Find where the given text appears and provide that cell's center as (X, Y) coordinate. 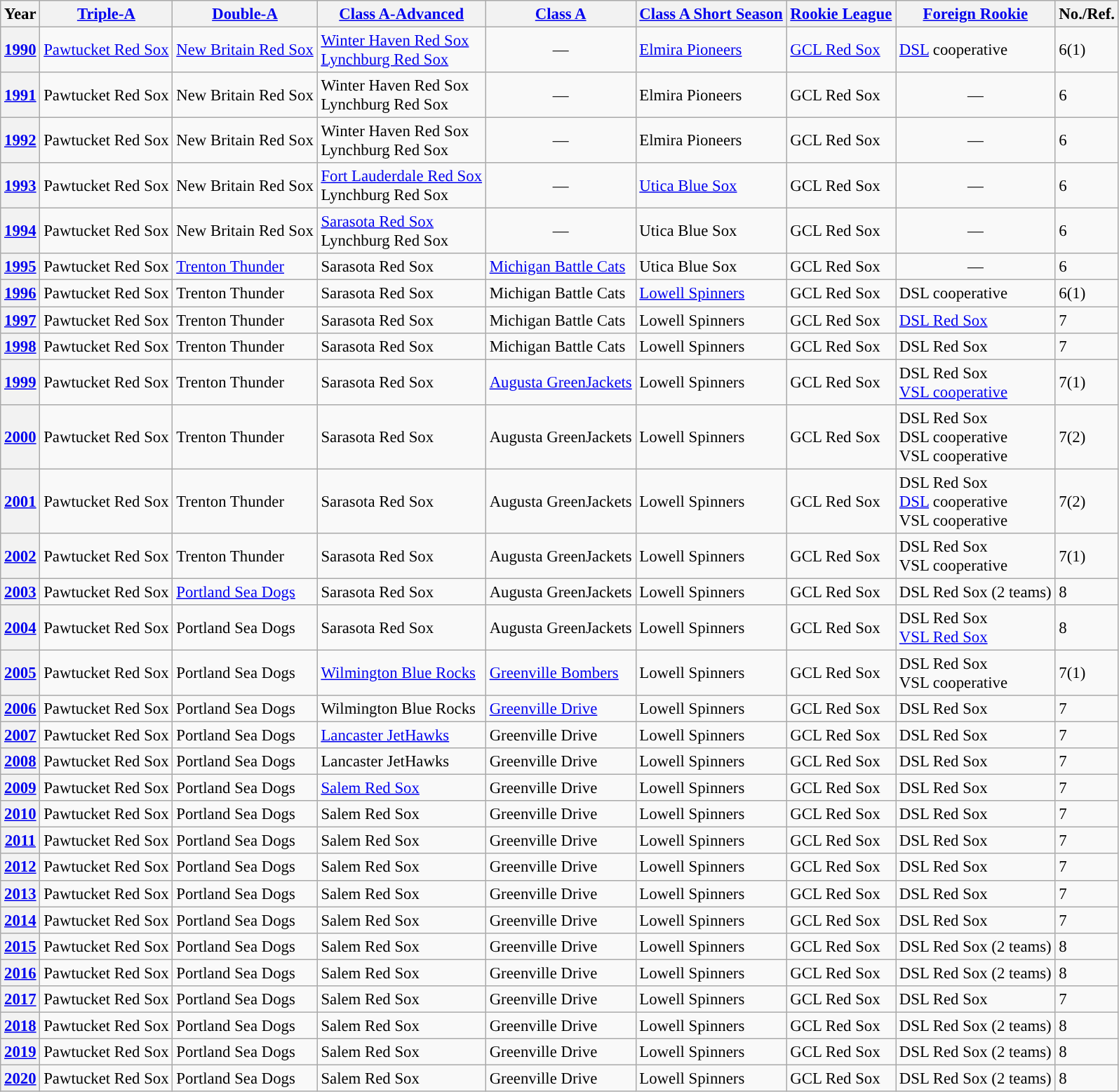
1992 (20, 140)
Rookie League (841, 14)
1991 (20, 95)
2004 (20, 627)
2002 (20, 556)
2000 (20, 437)
1998 (20, 346)
1993 (20, 185)
2008 (20, 761)
2006 (20, 709)
2007 (20, 735)
2013 (20, 893)
2015 (20, 946)
Foreign Rookie (975, 14)
2012 (20, 867)
2020 (20, 1078)
2017 (20, 999)
2005 (20, 672)
2016 (20, 973)
2019 (20, 1052)
2001 (20, 501)
Fort Lauderdale Red SoxLynchburg Red Sox (401, 185)
DSL Red SoxVSL Red Sox (975, 627)
Class A (561, 14)
2018 (20, 1025)
1990 (20, 51)
Class A Short Season (711, 14)
1996 (20, 293)
Double-A (245, 14)
Sarasota Red SoxLynchburg Red Sox (401, 232)
No./Ref. (1087, 14)
Class A-Advanced (401, 14)
Year (20, 14)
2003 (20, 592)
2014 (20, 920)
1999 (20, 382)
1995 (20, 267)
1997 (20, 320)
Triple-A (107, 14)
2011 (20, 841)
2010 (20, 814)
2009 (20, 788)
1994 (20, 232)
Greenville Bombers (561, 672)
